Identify which cell holds the provided text, then report its (x, y) central coordinate. 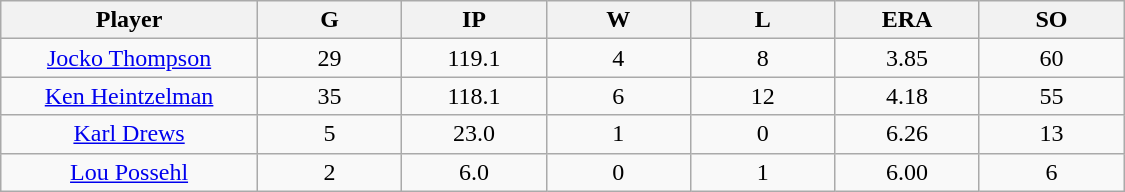
W (618, 20)
4.18 (907, 96)
4 (618, 58)
3.85 (907, 58)
Ken Heintzelman (130, 96)
2 (329, 172)
IP (474, 20)
Player (130, 20)
35 (329, 96)
G (329, 20)
8 (763, 58)
5 (329, 134)
23.0 (474, 134)
6.00 (907, 172)
Lou Possehl (130, 172)
118.1 (474, 96)
12 (763, 96)
6.26 (907, 134)
60 (1051, 58)
Jocko Thompson (130, 58)
13 (1051, 134)
SO (1051, 20)
6.0 (474, 172)
29 (329, 58)
119.1 (474, 58)
L (763, 20)
ERA (907, 20)
55 (1051, 96)
Karl Drews (130, 134)
